Scan for the cell matching the given text and deliver its (X, Y) coordinate at center. 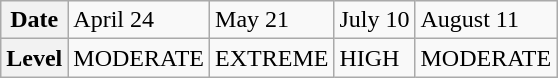
April 24 (139, 20)
Level (34, 58)
HIGH (374, 58)
August 11 (486, 20)
Date (34, 20)
EXTREME (272, 58)
May 21 (272, 20)
July 10 (374, 20)
